From the cell containing the given text, extract its center point as (x, y) coordinate. 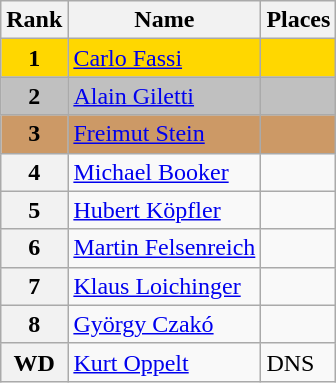
Rank (34, 20)
5 (34, 210)
Kurt Oppelt (164, 362)
Alain Giletti (164, 96)
Carlo Fassi (164, 58)
8 (34, 324)
Freimut Stein (164, 134)
György Czakó (164, 324)
3 (34, 134)
DNS (298, 362)
Hubert Köpfler (164, 210)
Name (164, 20)
2 (34, 96)
Martin Felsenreich (164, 248)
Michael Booker (164, 172)
1 (34, 58)
6 (34, 248)
4 (34, 172)
WD (34, 362)
7 (34, 286)
Places (298, 20)
Klaus Loichinger (164, 286)
